Search for the cell housing the specified text and yield its (x, y) center coordinate. 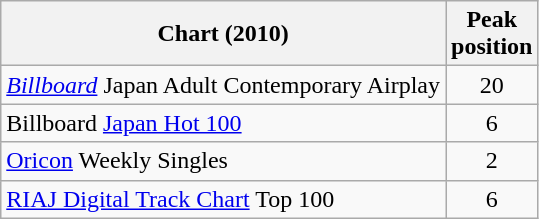
Chart (2010) (224, 34)
RIAJ Digital Track Chart Top 100 (224, 199)
Oricon Weekly Singles (224, 161)
Billboard Japan Adult Contemporary Airplay (224, 85)
20 (492, 85)
2 (492, 161)
Billboard Japan Hot 100 (224, 123)
Peakposition (492, 34)
